Determine the [x, y] coordinate at the center of the cell enclosing the given text.  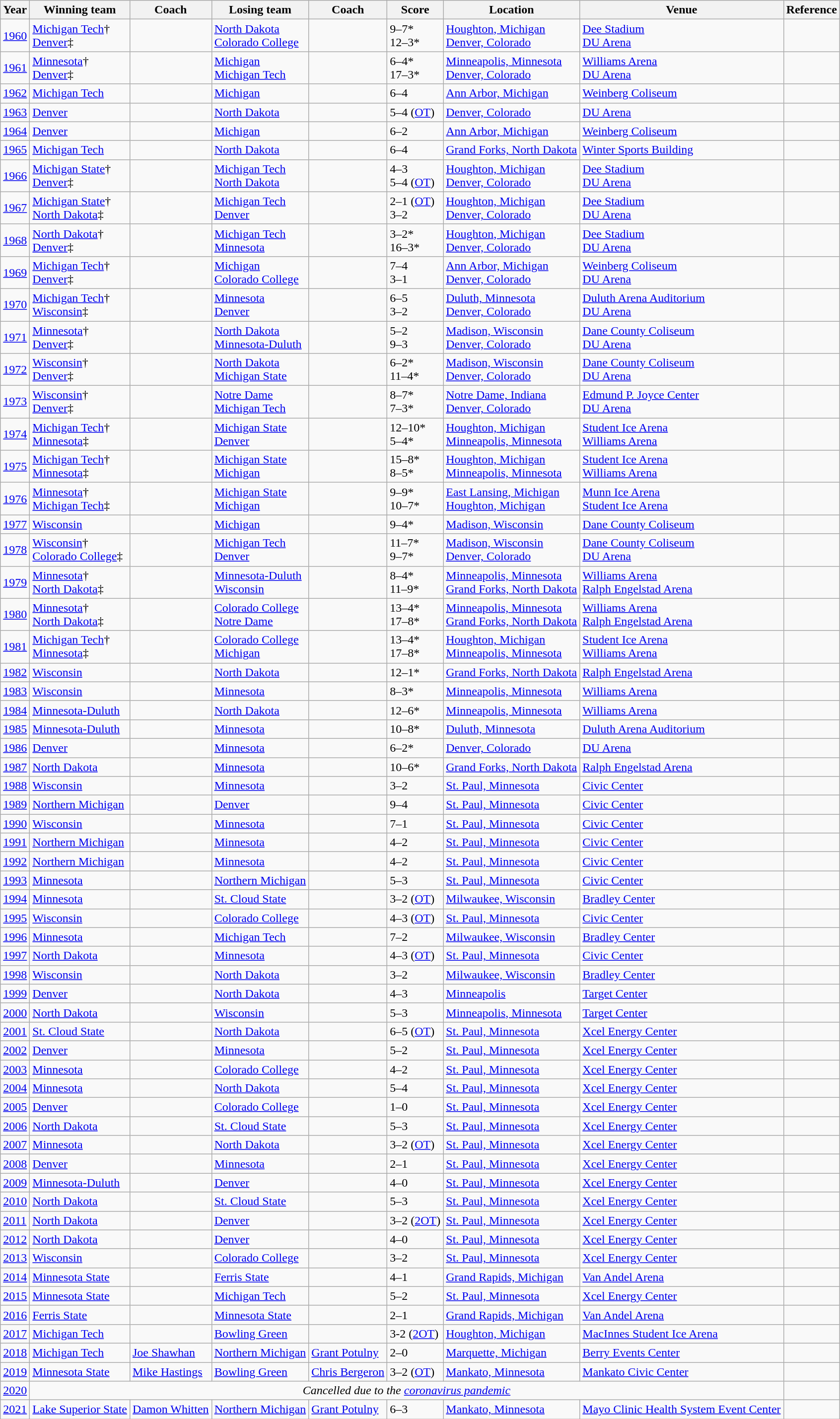
12–6* [415, 710]
6–4*17–3* [415, 68]
1987 [15, 767]
Duluth Arena AuditoriumDU Arena [682, 305]
Minnesota†Michigan Tech‡ [80, 498]
12–1* [415, 672]
6–2 [415, 131]
Minneapolis [511, 993]
4–35–4 (OT) [415, 176]
8–3* [415, 691]
2004 [15, 1088]
Losing team [260, 10]
Chris Bergeron [348, 1372]
Michigan TechMinnesota [260, 240]
Minneapolis, MinnesotaDenver, Colorado [511, 68]
2016 [15, 1315]
1975 [15, 467]
9–4* [415, 524]
North DakotaMinnesota-Duluth [260, 337]
Venue [682, 10]
Houghton, Michigan [511, 1334]
Notre Dame, IndianaDenver, Colorado [511, 402]
8–4*11–9* [415, 582]
1991 [15, 843]
Ann Arbor, MichiganDenver, Colorado [511, 272]
12–10*5–4* [415, 434]
1997 [15, 956]
9–7*12–3* [415, 36]
1990 [15, 824]
Cancelled due to the coronavirus pandemic [407, 1391]
1963 [15, 112]
Michigan TechNorth Dakota [260, 176]
Michigan State†North Dakota‡ [80, 208]
2012 [15, 1239]
1982 [15, 672]
1996 [15, 937]
Weinberg ColiseumDU Arena [682, 272]
2010 [15, 1202]
Duluth Arena Auditorium [682, 729]
2017 [15, 1334]
1964 [15, 131]
Berry Events Center [682, 1352]
2018 [15, 1352]
1970 [15, 305]
5–29–3 [415, 337]
Year [15, 10]
1967 [15, 208]
Mayo Clinic Health System Event Center [682, 1410]
1989 [15, 805]
7–1 [415, 824]
3–2*16–3* [415, 240]
Colorado CollegeNotre Dame [260, 615]
1979 [15, 582]
Edmund P. Joyce CenterDU Arena [682, 402]
3–2 (2OT) [415, 1220]
1993 [15, 880]
Madison, Wisconsin [511, 524]
1988 [15, 786]
MacInnes Student Ice Arena [682, 1334]
Reference [811, 10]
6–5 (OT) [415, 1031]
North Dakota†Denver‡ [80, 240]
Mike Hastings [171, 1372]
East Lansing, MichiganHoughton, Michigan [511, 498]
2020 [15, 1391]
Location [511, 10]
1992 [15, 861]
1983 [15, 691]
5–4 (OT) [415, 112]
2008 [15, 1164]
2007 [15, 1145]
2009 [15, 1183]
4–3 [415, 993]
Joe Shawhan [171, 1352]
Colorado CollegeMichigan [260, 646]
1986 [15, 748]
Michigan State†Denver‡ [80, 176]
Dane County Coliseum [682, 524]
Marquette, Michigan [511, 1352]
8–7*7–3* [415, 402]
Damon Whitten [171, 1410]
6–2*11–4* [415, 369]
Score [415, 10]
1995 [15, 918]
7–2 [415, 937]
1978 [15, 550]
1977 [15, 524]
Notre DameMichigan Tech [260, 402]
1999 [15, 993]
MichiganMichigan Tech [260, 68]
1960 [15, 36]
3-2 (2OT) [415, 1334]
Lake Superior State [80, 1410]
Michigan Tech†Wisconsin‡ [80, 305]
1962 [15, 93]
1968 [15, 240]
2003 [15, 1069]
4–1 [415, 1277]
1994 [15, 899]
2006 [15, 1126]
1972 [15, 369]
1961 [15, 68]
2015 [15, 1296]
2013 [15, 1258]
1984 [15, 710]
2000 [15, 1012]
6–53–2 [415, 305]
1980 [15, 615]
1985 [15, 729]
1974 [15, 434]
1966 [15, 176]
2–1 (OT)3–2 [415, 208]
North DakotaColorado College [260, 36]
7–43–1 [415, 272]
6–2* [415, 748]
2014 [15, 1277]
2–0 [415, 1352]
15–8*8–5* [415, 467]
Williams ArenaDU Arena [682, 68]
1981 [15, 646]
1965 [15, 150]
Wisconsin†Colorado College‡ [80, 550]
11–7*9–7* [415, 550]
1969 [15, 272]
2021 [15, 1410]
MinnesotaDenver [260, 305]
5–4 [415, 1088]
10–6* [415, 767]
1–0 [415, 1107]
Minnesota-DuluthWisconsin [260, 582]
Duluth, Minnesota [511, 729]
1998 [15, 975]
1971 [15, 337]
10–8* [415, 729]
Mankato Civic Center [682, 1372]
Michigan StateDenver [260, 434]
Winter Sports Building [682, 150]
2005 [15, 1107]
9–4 [415, 805]
Duluth, MinnesotaDenver, Colorado [511, 305]
2001 [15, 1031]
MichiganColorado College [260, 272]
Winning team [80, 10]
9–9*10–7* [415, 498]
1976 [15, 498]
Munn Ice ArenaStudent Ice Arena [682, 498]
6–3 [415, 1410]
1973 [15, 402]
North DakotaMichigan State [260, 369]
2019 [15, 1372]
2002 [15, 1050]
2011 [15, 1220]
